Determine the [X, Y] coordinate at the center of the cell enclosing the given text.  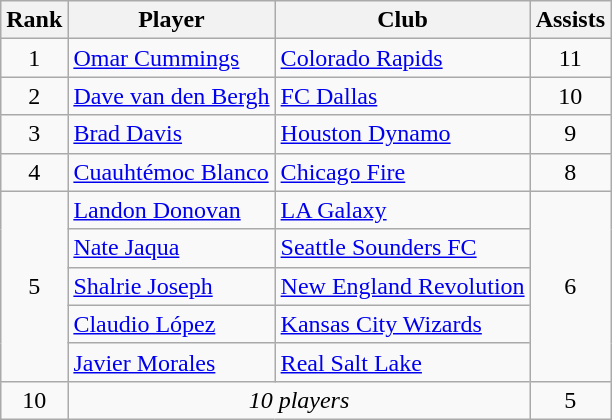
Player [172, 20]
Colorado Rapids [402, 58]
Assists [570, 20]
New England Revolution [402, 286]
6 [570, 286]
FC Dallas [402, 96]
8 [570, 172]
Rank [34, 20]
Nate Jaqua [172, 248]
9 [570, 134]
Brad Davis [172, 134]
10 players [299, 400]
Chicago Fire [402, 172]
Dave van den Bergh [172, 96]
Houston Dynamo [402, 134]
3 [34, 134]
Omar Cummings [172, 58]
Javier Morales [172, 362]
4 [34, 172]
Claudio López [172, 324]
Shalrie Joseph [172, 286]
Kansas City Wizards [402, 324]
Real Salt Lake [402, 362]
Cuauhtémoc Blanco [172, 172]
11 [570, 58]
1 [34, 58]
Seattle Sounders FC [402, 248]
Landon Donovan [172, 210]
LA Galaxy [402, 210]
2 [34, 96]
Club [402, 20]
